Pinpoint the cell where the given text exists, returning its (x, y) midpoint coordinate. 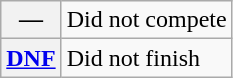
Did not compete (146, 20)
Did not finish (146, 58)
— (31, 20)
DNF (31, 58)
